Find where the given text appears and provide that cell's center as [X, Y] coordinate. 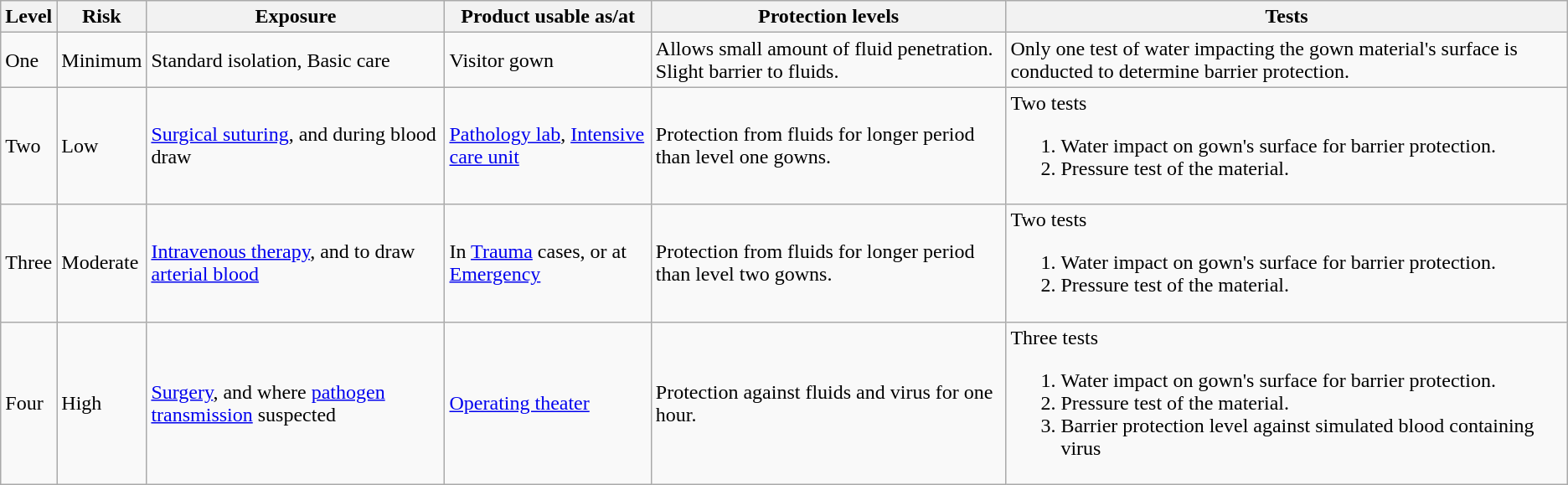
Protection levels [828, 17]
Moderate [102, 263]
Surgery, and where pathogen transmission suspected [296, 403]
Protection from fluids for longer period than level one gowns. [828, 146]
Four [28, 403]
Visitor gown [548, 60]
Three [28, 263]
One [28, 60]
Product usable as/at [548, 17]
Level [28, 17]
Operating theater [548, 403]
Protection against fluids and virus for one hour. [828, 403]
Protection from fluids for longer period than level two gowns. [828, 263]
In Trauma cases, or at Emergency [548, 263]
Pathology lab, Intensive care unit [548, 146]
Minimum [102, 60]
High [102, 403]
Tests [1287, 17]
Surgical suturing, and during blood draw [296, 146]
Allows small amount of fluid penetration. Slight barrier to fluids. [828, 60]
Only one test of water impacting the gown material's surface is conducted to determine barrier protection. [1287, 60]
Low [102, 146]
Intravenous therapy, and to draw arterial blood [296, 263]
Two [28, 146]
Standard isolation, Basic care [296, 60]
Exposure [296, 17]
Risk [102, 17]
